Detect which cell encompasses the target text, then output its (x, y) center coordinate. 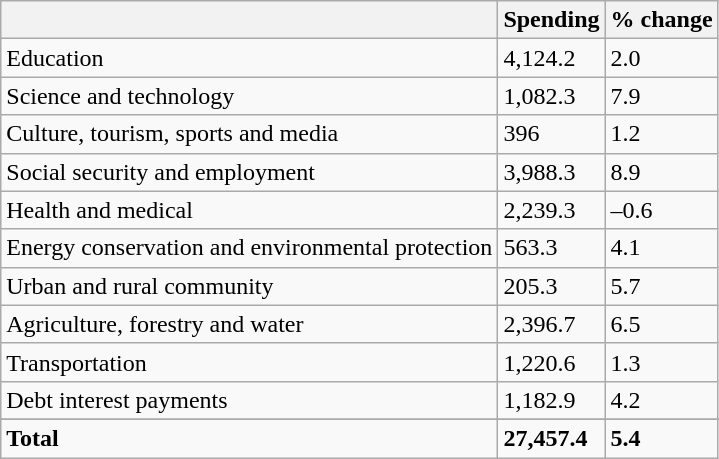
Education (250, 58)
3,988.3 (552, 172)
Debt interest payments (250, 400)
396 (552, 134)
6.5 (662, 324)
% change (662, 20)
1.3 (662, 362)
Health and medical (250, 210)
7.9 (662, 96)
Energy conservation and environmental protection (250, 248)
Culture, tourism, sports and media (250, 134)
Spending (552, 20)
4,124.2 (552, 58)
Science and technology (250, 96)
2,239.3 (552, 210)
1,082.3 (552, 96)
Transportation (250, 362)
Agriculture, forestry and water (250, 324)
5.4 (662, 438)
Total (250, 438)
205.3 (552, 286)
Urban and rural community (250, 286)
5.7 (662, 286)
2,396.7 (552, 324)
1.2 (662, 134)
4.2 (662, 400)
8.9 (662, 172)
4.1 (662, 248)
–0.6 (662, 210)
Social security and employment (250, 172)
27,457.4 (552, 438)
1,182.9 (552, 400)
2.0 (662, 58)
1,220.6 (552, 362)
563.3 (552, 248)
